From the cell containing the given text, extract its center point as (x, y) coordinate. 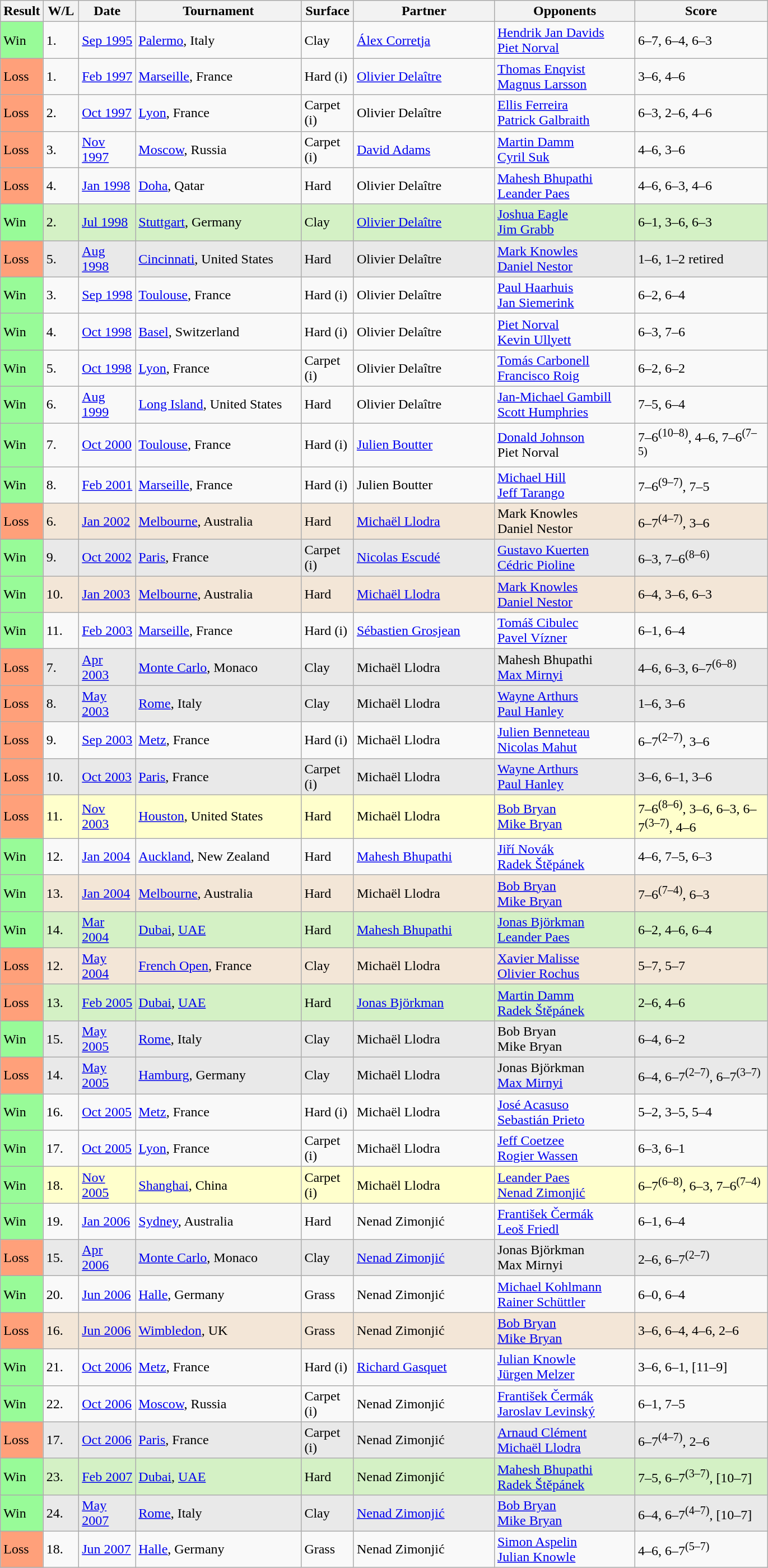
6–1, 7–5 (701, 1403)
Donald Johnson Piet Norval (565, 444)
4–6, 3–6 (701, 149)
5–7, 5–7 (701, 966)
Julien Benneteau Nicolas Mahut (565, 740)
Result (22, 11)
Tournament (218, 11)
Nov 2003 (108, 817)
6–4, 6–2 (701, 1039)
Hendrik Jan Davids Piet Norval (565, 40)
Mahesh Bhupathi Leander Paes (565, 186)
Feb 2005 (108, 1002)
Thomas Enqvist Magnus Larsson (565, 76)
Oct 2002 (108, 558)
José Acasuso Sebastián Prieto (565, 1112)
7–6(8–6), 3–6, 6–3, 6–7(3–7), 4–6 (701, 817)
6–3, 7–6(8–6) (701, 558)
Sep 1995 (108, 40)
1–6, 1–2 retired (701, 259)
20. (61, 1295)
Shanghai, China (218, 1185)
František Čermák Jaroslav Levinský (565, 1403)
Oct 2003 (108, 777)
Jan 2002 (108, 521)
6–7(4–7), 2–6 (701, 1440)
Jul 1998 (108, 222)
Jiří Novák Radek Štěpánek (565, 856)
6–4, 6–7(2–7), 6–7(3–7) (701, 1076)
Michael Hill Jeff Tarango (565, 485)
French Open, France (218, 966)
5–2, 3–5, 5–4 (701, 1112)
6–7(6–8), 6–3, 7–6(7–4) (701, 1185)
7–5, 6–4 (701, 405)
Jan 2003 (108, 594)
Stuttgart, Germany (218, 222)
6–0, 6–4 (701, 1295)
6–4, 6–7(4–7), [10–7] (701, 1513)
1–6, 3–6 (701, 704)
Piet Norval Kevin Ullyett (565, 332)
Xavier Malisse Olivier Rochus (565, 966)
7–6(7–4), 6–3 (701, 893)
May 2004 (108, 966)
6–3, 6–1 (701, 1149)
4–6, 7–5, 6–3 (701, 856)
4–6, 6–3, 4–6 (701, 186)
Hamburg, Germany (218, 1076)
2–6, 4–6 (701, 1002)
Tomáš Cibulec Pavel Vízner (565, 631)
Feb 1997 (108, 76)
Partner (423, 11)
6–7(2–7), 3–6 (701, 740)
Jonas Björkman Leander Paes (565, 929)
Oct 2000 (108, 444)
6–2, 4–6, 6–4 (701, 929)
6–7(4–7), 3–6 (701, 521)
Michael Kohlmann Rainer Schüttler (565, 1295)
Jan 2006 (108, 1222)
6–1, 3–6, 6–3 (701, 222)
6–3, 2–6, 4–6 (701, 113)
Sep 2003 (108, 740)
Tomás Carbonell Francisco Roig (565, 368)
24. (61, 1513)
Gustavo Kuerten Cédric Pioline (565, 558)
Opponents (565, 11)
Houston, United States (218, 817)
7–6(9–7), 7–5 (701, 485)
Surface (328, 11)
7–6(10–8), 4–6, 7–6(7–5) (701, 444)
Paul Haarhuis Jan Siemerink (565, 295)
Álex Corretja (423, 40)
21. (61, 1367)
4–6, 6–7(5–7) (701, 1549)
Nov 2005 (108, 1185)
23. (61, 1476)
Jonas Björkman (423, 1002)
Martin Damm Cyril Suk (565, 149)
Mahesh Bhupathi Max Mirnyi (565, 667)
David Adams (423, 149)
3–6, 6–1, 3–6 (701, 777)
Jan 1998 (108, 186)
Ellis Ferreira Patrick Galbraith (565, 113)
2–6, 6–7(2–7) (701, 1258)
Aug 1998 (108, 259)
Leander Paes Nenad Zimonjić (565, 1185)
Richard Gasquet (423, 1367)
3–6, 4–6 (701, 76)
Auckland, New Zealand (218, 856)
Long Island, United States (218, 405)
Date (108, 11)
6–2, 6–2 (701, 368)
Feb 2007 (108, 1476)
Sep 1998 (108, 295)
Martin Damm Radek Štěpánek (565, 1002)
Nicolas Escudé (423, 558)
7–5, 6–7(3–7), [10–7] (701, 1476)
Jan-Michael Gambill Scott Humphries (565, 405)
3–6, 6–4, 4–6, 2–6 (701, 1330)
May 2003 (108, 704)
W/L (61, 11)
Nov 1997 (108, 149)
Apr 2003 (108, 667)
Oct 1997 (108, 113)
Wimbledon, UK (218, 1330)
Palermo, Italy (218, 40)
6–7, 6–4, 6–3 (701, 40)
Mar 2004 (108, 929)
Sébastien Grosjean (423, 631)
Aug 1999 (108, 405)
Cincinnati, United States (218, 259)
Feb 2003 (108, 631)
Basel, Switzerland (218, 332)
Jeff Coetzee Rogier Wassen (565, 1149)
Jun 2007 (108, 1549)
3–6, 6–1, [11–9] (701, 1367)
6–4, 3–6, 6–3 (701, 594)
4–6, 6–3, 6–7(6–8) (701, 667)
Score (701, 11)
22. (61, 1403)
Sydney, Australia (218, 1222)
František Čermák Leoš Friedl (565, 1222)
Joshua Eagle Jim Grabb (565, 222)
Feb 2001 (108, 485)
Apr 2006 (108, 1258)
Mahesh Bhupathi Radek Štěpánek (565, 1476)
6–3, 7–6 (701, 332)
Arnaud Clément Michaël Llodra (565, 1440)
Julian Knowle Jürgen Melzer (565, 1367)
Doha, Qatar (218, 186)
6–2, 6–4 (701, 295)
19. (61, 1222)
May 2007 (108, 1513)
Simon Aspelin Julian Knowle (565, 1549)
